Detect which cell encompasses the target text, then output its [X, Y] center coordinate. 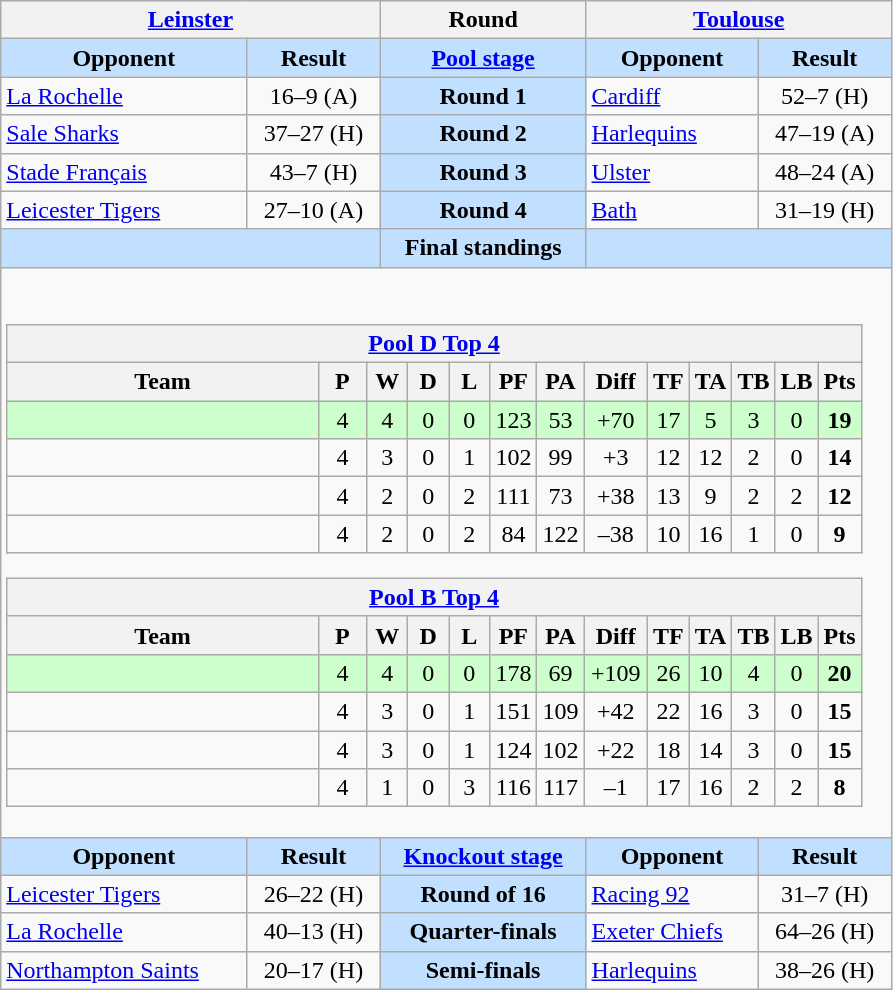
16–9 (A) [314, 96]
124 [514, 750]
Leinster [190, 20]
Quarter-finals [483, 932]
Northampton Saints [124, 970]
+42 [616, 712]
Pool D Top 4 [434, 343]
22 [669, 712]
8 [840, 788]
Bath [672, 210]
Ulster [672, 172]
43–7 (H) [314, 172]
19 [840, 420]
13 [669, 496]
+38 [616, 496]
123 [514, 420]
26 [669, 673]
47–19 (A) [824, 134]
+109 [616, 673]
Toulouse [738, 20]
Exeter Chiefs [672, 932]
Pool B Top 4 [434, 597]
178 [514, 673]
Round 2 [483, 134]
Round of 16 [483, 894]
53 [560, 420]
37–27 (H) [314, 134]
122 [560, 534]
+22 [616, 750]
52–7 (H) [824, 96]
151 [514, 712]
5 [710, 420]
20–17 (H) [314, 970]
Cardiff [672, 96]
26–22 (H) [314, 894]
Round 4 [483, 210]
69 [560, 673]
31–19 (H) [824, 210]
–1 [616, 788]
31–7 (H) [824, 894]
+70 [616, 420]
48–24 (A) [824, 172]
117 [560, 788]
+3 [616, 458]
Pool stage [483, 58]
Round [483, 20]
64–26 (H) [824, 932]
99 [560, 458]
Knockout stage [483, 856]
111 [514, 496]
116 [514, 788]
27–10 (A) [314, 210]
Round 3 [483, 172]
40–13 (H) [314, 932]
20 [840, 673]
18 [669, 750]
73 [560, 496]
Sale Sharks [124, 134]
Round 1 [483, 96]
Stade Français [124, 172]
109 [560, 712]
Racing 92 [672, 894]
–38 [616, 534]
Semi-finals [483, 970]
84 [514, 534]
38–26 (H) [824, 970]
Final standings [483, 248]
